Detect which cell encompasses the target text, then output its [X, Y] center coordinate. 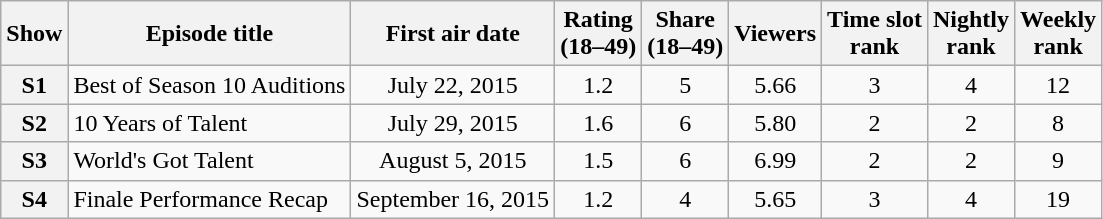
S2 [34, 123]
5.80 [776, 123]
World's Got Talent [210, 161]
8 [1058, 123]
5.66 [776, 85]
September 16, 2015 [453, 199]
Weeklyrank [1058, 34]
Time slotrank [875, 34]
10 Years of Talent [210, 123]
5.65 [776, 199]
5 [686, 85]
July 29, 2015 [453, 123]
Nightlyrank [970, 34]
August 5, 2015 [453, 161]
Episode title [210, 34]
12 [1058, 85]
1.6 [598, 123]
July 22, 2015 [453, 85]
S1 [34, 85]
First air date [453, 34]
Show [34, 34]
Rating(18–49) [598, 34]
Viewers [776, 34]
Best of Season 10 Auditions [210, 85]
19 [1058, 199]
1.5 [598, 161]
9 [1058, 161]
Share(18–49) [686, 34]
6.99 [776, 161]
S3 [34, 161]
Finale Performance Recap [210, 199]
S4 [34, 199]
